Extract the (x, y) coordinate from the center of the cell holding the provided text.  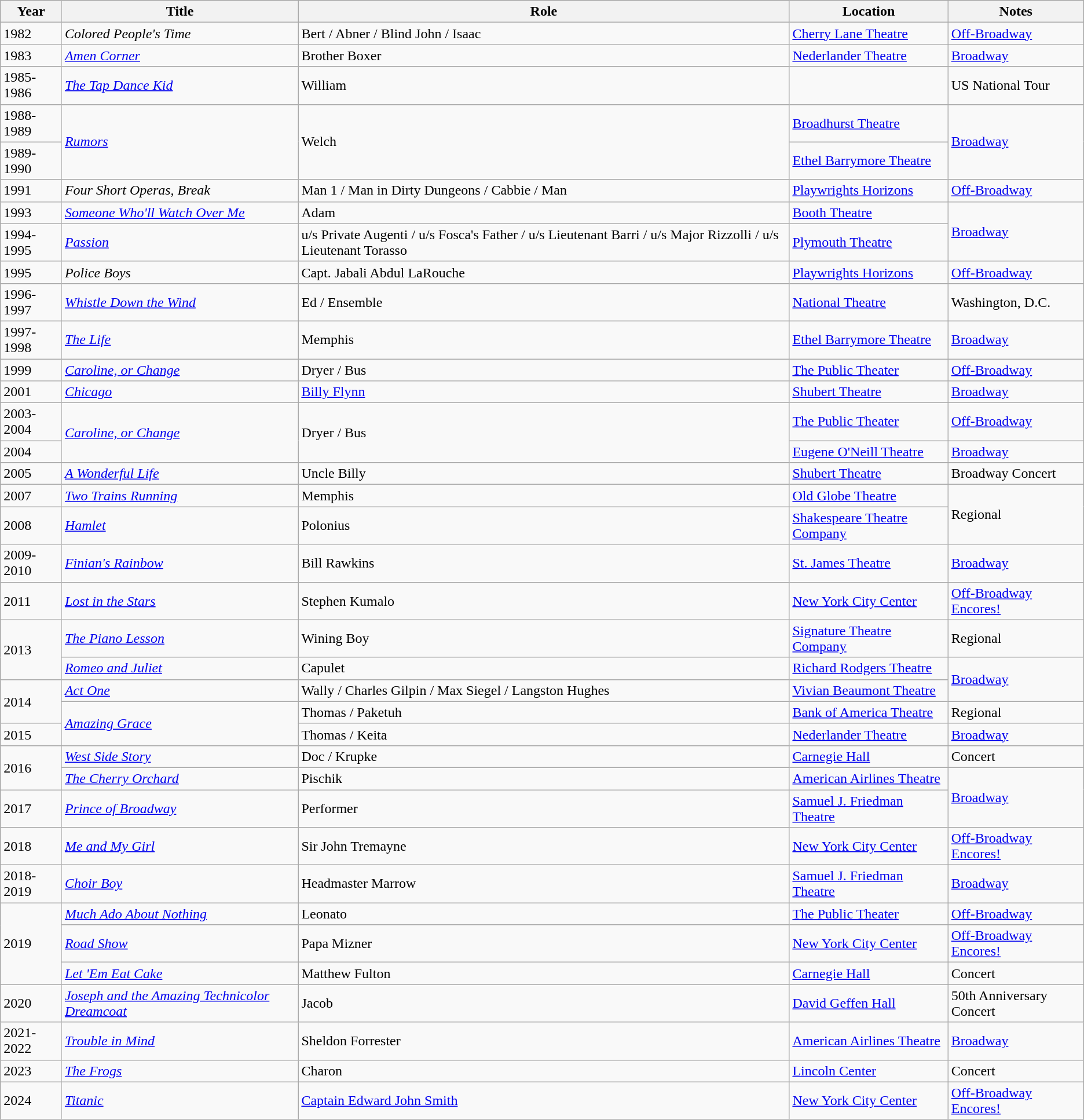
2021-2022 (31, 1041)
2005 (31, 474)
Year (31, 12)
Brother Boxer (544, 56)
Captain Edward John Smith (544, 1100)
Wally / Charles Gilpin / Max Siegel / Langston Hughes (544, 690)
Amazing Grace (180, 723)
1989-1990 (31, 161)
Leonato (544, 914)
Trouble in Mind (180, 1041)
Role (544, 12)
Location (869, 12)
Finian's Rainbow (180, 563)
Ed / Ensemble (544, 302)
Matthew Fulton (544, 973)
Wining Boy (544, 638)
Notes (1016, 12)
1983 (31, 56)
Choir Boy (180, 884)
Lincoln Center (869, 1071)
Whistle Down the Wind (180, 302)
Doc / Krupke (544, 756)
1995 (31, 272)
Romeo and Juliet (180, 668)
Eugene O'Neill Theatre (869, 452)
Colored People's Time (180, 34)
Man 1 / Man in Dirty Dungeons / Cabbie / Man (544, 191)
Uncle Billy (544, 474)
Thomas / Paketuh (544, 712)
2019 (31, 944)
1999 (31, 370)
50th Anniversary Concert (1016, 1003)
Capulet (544, 668)
Hamlet (180, 526)
Sir John Tremayne (544, 847)
Four Short Operas, Break (180, 191)
Richard Rodgers Theatre (869, 668)
Polonius (544, 526)
Stephen Kumalo (544, 601)
Headmaster Marrow (544, 884)
Someone Who'll Watch Over Me (180, 213)
2001 (31, 392)
West Side Story (180, 756)
1991 (31, 191)
Title (180, 12)
Road Show (180, 944)
Amen Corner (180, 56)
u/s Private Augenti / u/s Fosca's Father / u/s Lieutenant Barri / u/s Major Rizzolli / u/s Lieutenant Torasso (544, 242)
Titanic (180, 1100)
Rumors (180, 142)
Two Trains Running (180, 496)
Sheldon Forrester (544, 1041)
William (544, 86)
2018-2019 (31, 884)
2015 (31, 734)
Passion (180, 242)
2003-2004 (31, 422)
A Wonderful Life (180, 474)
2008 (31, 526)
The Cherry Orchard (180, 778)
2009-2010 (31, 563)
Vivian Beaumont Theatre (869, 690)
Bill Rawkins (544, 563)
1988-1989 (31, 123)
Signature Theatre Company (869, 638)
National Theatre (869, 302)
1985-1986 (31, 86)
1993 (31, 213)
Broadway Concert (1016, 474)
Cherry Lane Theatre (869, 34)
Plymouth Theatre (869, 242)
Billy Flynn (544, 392)
Me and My Girl (180, 847)
1996-1997 (31, 302)
Prince of Broadway (180, 808)
2018 (31, 847)
2013 (31, 650)
Adam (544, 213)
Booth Theatre (869, 213)
Act One (180, 690)
1994-1995 (31, 242)
David Geffen Hall (869, 1003)
The Frogs (180, 1071)
2007 (31, 496)
Shakespeare Theatre Company (869, 526)
Pischik (544, 778)
Performer (544, 808)
Jacob (544, 1003)
Joseph and the Amazing Technicolor Dreamcoat (180, 1003)
Old Globe Theatre (869, 496)
2014 (31, 701)
Much Ado About Nothing (180, 914)
Washington, D.C. (1016, 302)
The Life (180, 339)
2017 (31, 808)
Papa Mizner (544, 944)
1982 (31, 34)
Bank of America Theatre (869, 712)
2011 (31, 601)
Charon (544, 1071)
2024 (31, 1100)
2016 (31, 767)
Bert / Abner / Blind John / Isaac (544, 34)
Police Boys (180, 272)
2004 (31, 452)
2020 (31, 1003)
Thomas / Keita (544, 734)
Let 'Em Eat Cake (180, 973)
Welch (544, 142)
Broadhurst Theatre (869, 123)
1997-1998 (31, 339)
St. James Theatre (869, 563)
Capt. Jabali Abdul LaRouche (544, 272)
The Tap Dance Kid (180, 86)
Chicago (180, 392)
US National Tour (1016, 86)
Lost in the Stars (180, 601)
2023 (31, 1071)
The Piano Lesson (180, 638)
